Output the (x, y) coordinate of the center of the cell containing the given text.  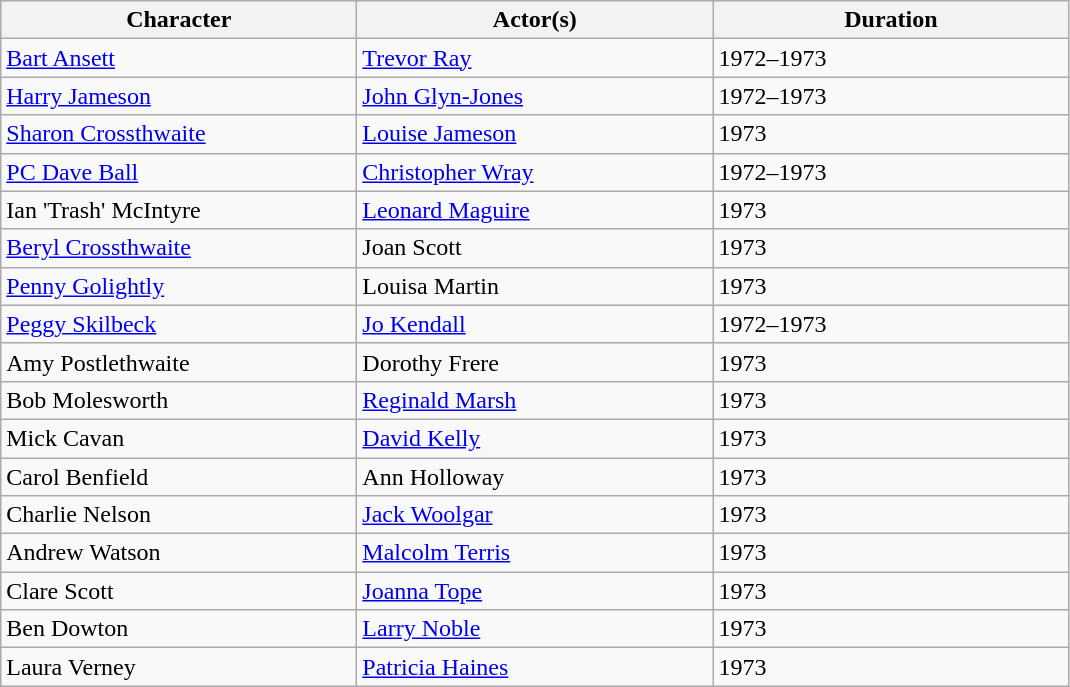
Bob Molesworth (179, 400)
John Glyn-Jones (535, 96)
Ian 'Trash' McIntyre (179, 210)
Dorothy Frere (535, 362)
PC Dave Ball (179, 172)
Charlie Nelson (179, 515)
Carol Benfield (179, 477)
Bart Ansett (179, 58)
Malcolm Terris (535, 553)
Harry Jameson (179, 96)
Duration (891, 20)
Christopher Wray (535, 172)
Ben Dowton (179, 629)
Mick Cavan (179, 438)
Character (179, 20)
Joan Scott (535, 248)
Patricia Haines (535, 667)
Peggy Skilbeck (179, 324)
Reginald Marsh (535, 400)
Clare Scott (179, 591)
Actor(s) (535, 20)
Amy Postlethwaite (179, 362)
David Kelly (535, 438)
Louisa Martin (535, 286)
Penny Golightly (179, 286)
Laura Verney (179, 667)
Ann Holloway (535, 477)
Larry Noble (535, 629)
Andrew Watson (179, 553)
Beryl Crossthwaite (179, 248)
Trevor Ray (535, 58)
Joanna Tope (535, 591)
Jo Kendall (535, 324)
Louise Jameson (535, 134)
Leonard Maguire (535, 210)
Sharon Crossthwaite (179, 134)
Jack Woolgar (535, 515)
